Provide the (X, Y) coordinate of the cell's center where the given text is located.  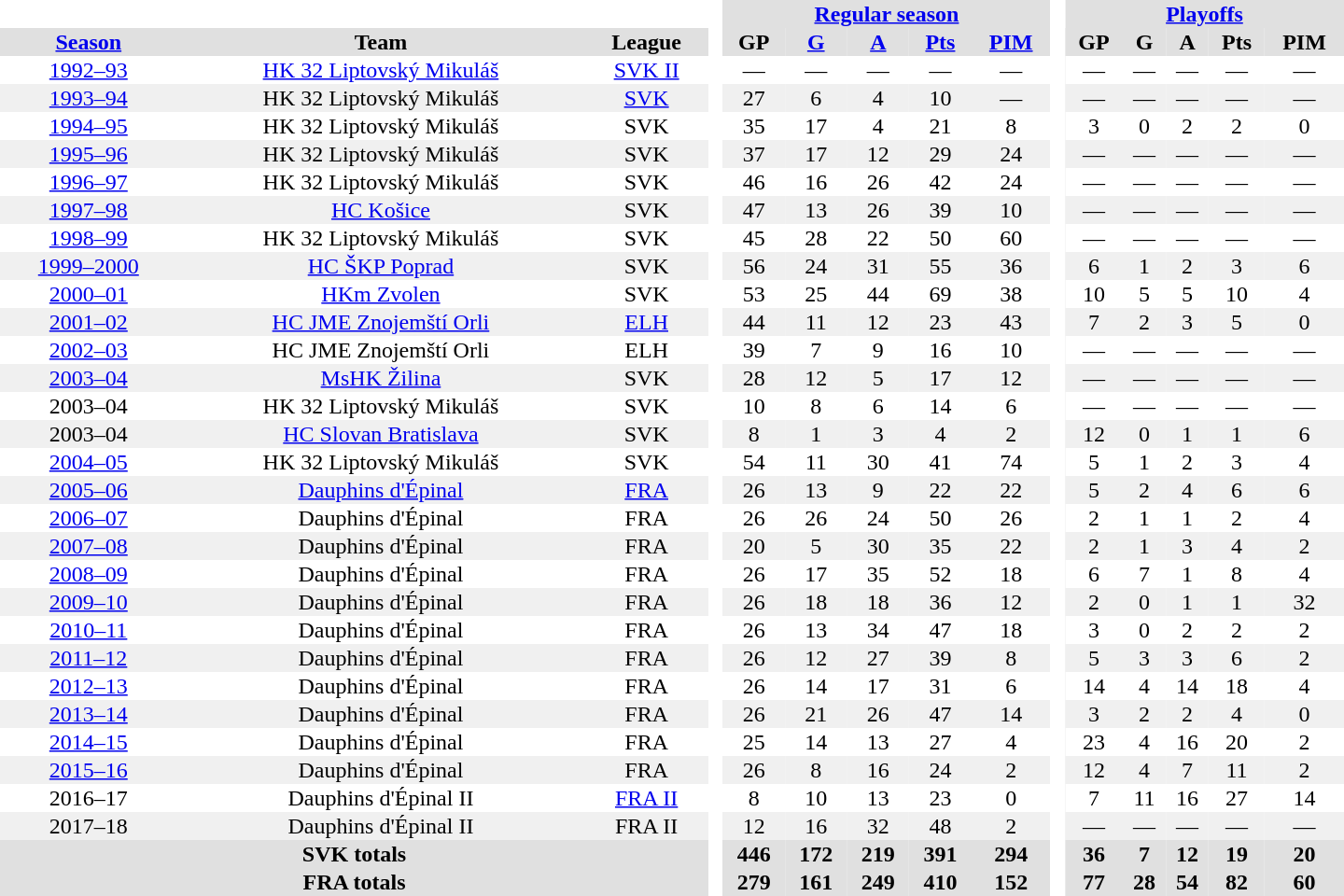
HKm Zvolen (381, 294)
2001–02 (89, 322)
2007–08 (89, 546)
56 (754, 266)
43 (1012, 322)
53 (754, 294)
391 (941, 854)
SVK totals (355, 854)
2004–05 (89, 462)
77 (1094, 882)
410 (941, 882)
82 (1237, 882)
48 (941, 826)
2006–07 (89, 518)
161 (816, 882)
152 (1012, 882)
2009–10 (89, 602)
46 (754, 182)
Season (89, 42)
1994–95 (89, 126)
249 (879, 882)
38 (1012, 294)
1996–97 (89, 182)
SVK II (646, 70)
1992–93 (89, 70)
2010–11 (89, 630)
37 (754, 154)
2014–15 (89, 742)
2000–01 (89, 294)
Regular season (887, 14)
69 (941, 294)
HC ŠKP Poprad (381, 266)
172 (816, 854)
55 (941, 266)
HC Košice (381, 210)
2012–13 (89, 686)
2015–16 (89, 770)
2002–03 (89, 350)
45 (754, 238)
74 (1012, 462)
219 (879, 854)
2011–12 (89, 658)
19 (1237, 854)
1995–96 (89, 154)
2017–18 (89, 826)
2008–09 (89, 574)
2013–14 (89, 714)
52 (941, 574)
MsHK Žilina (381, 378)
1993–94 (89, 98)
41 (941, 462)
294 (1012, 854)
1998–99 (89, 238)
2016–17 (89, 798)
League (646, 42)
Playoffs (1204, 14)
29 (941, 154)
279 (754, 882)
34 (879, 630)
446 (754, 854)
2005–06 (89, 490)
1999–2000 (89, 266)
FRA totals (355, 882)
Team (381, 42)
42 (941, 182)
HC Slovan Bratislava (381, 434)
1997–98 (89, 210)
